Pinpoint the cell where the given text exists, returning its (x, y) midpoint coordinate. 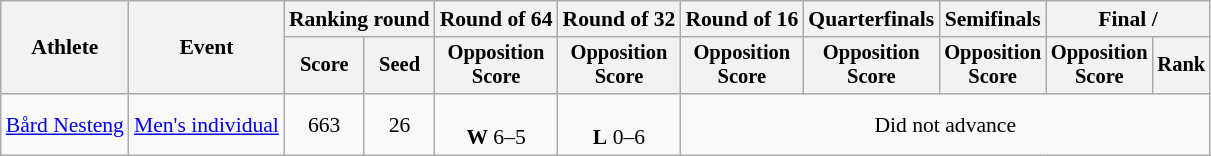
Seed (399, 66)
Men's individual (206, 124)
Event (206, 48)
L 0–6 (620, 124)
Rank (1181, 66)
Did not advance (945, 124)
Round of 64 (496, 19)
W 6–5 (496, 124)
Semifinals (992, 19)
Ranking round (360, 19)
663 (324, 124)
Bård Nesteng (65, 124)
Round of 32 (620, 19)
Athlete (65, 48)
Quarterfinals (871, 19)
Final / (1128, 19)
Round of 16 (742, 19)
Score (324, 66)
26 (399, 124)
